Pinpoint the cell where the given text exists, returning its [X, Y] midpoint coordinate. 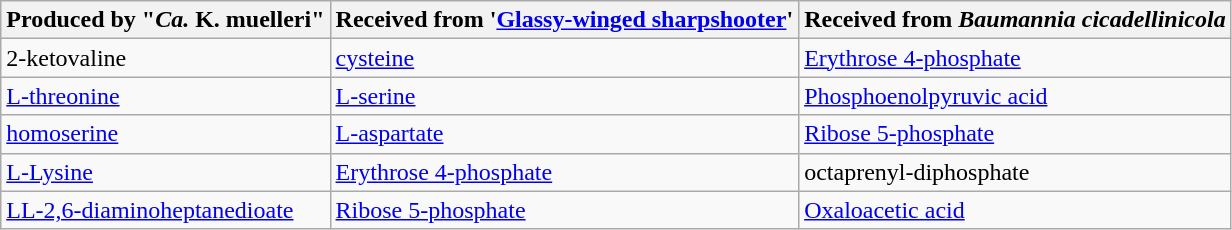
Produced by "Ca. K. muelleri" [166, 20]
Received from 'Glassy-winged sharpshooter' [564, 20]
cysteine [564, 58]
Received from Baumannia cicadellinicola [1016, 20]
homoserine [166, 134]
2-ketovaline [166, 58]
LL-2,6-diaminoheptanedioate [166, 210]
L-aspartate [564, 134]
octaprenyl-diphosphate [1016, 172]
Phosphoenolpyruvic acid [1016, 96]
L-threonine [166, 96]
L-Lysine [166, 172]
L-serine [564, 96]
Oxaloacetic acid [1016, 210]
